Detect which cell encompasses the target text, then output its [X, Y] center coordinate. 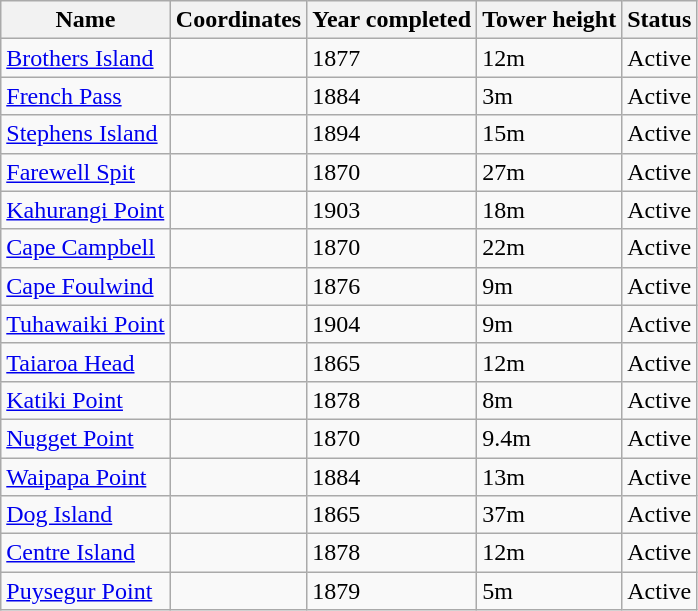
Waipapa Point [86, 477]
Cape Foulwind [86, 286]
15m [550, 134]
Centre Island [86, 553]
37m [550, 515]
Cape Campbell [86, 248]
3m [550, 96]
Tower height [550, 20]
Brothers Island [86, 58]
Kahurangi Point [86, 210]
Nugget Point [86, 438]
5m [550, 591]
Year completed [392, 20]
Name [86, 20]
French Pass [86, 96]
Coordinates [238, 20]
18m [550, 210]
Tuhawaiki Point [86, 324]
Taiaroa Head [86, 362]
22m [550, 248]
Katiki Point [86, 400]
Stephens Island [86, 134]
27m [550, 172]
1877 [392, 58]
1903 [392, 210]
Puysegur Point [86, 591]
8m [550, 400]
13m [550, 477]
1894 [392, 134]
9.4m [550, 438]
1904 [392, 324]
Farewell Spit [86, 172]
Dog Island [86, 515]
1879 [392, 591]
1876 [392, 286]
Status [660, 20]
